Determine the [X, Y] coordinate at the center of the cell enclosing the given text.  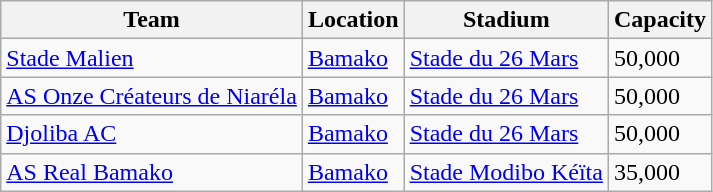
Stadium [506, 20]
AS Real Bamako [152, 172]
Team [152, 20]
Djoliba AC [152, 134]
Location [353, 20]
35,000 [660, 172]
Stade Malien [152, 58]
Stade Modibo Kéïta [506, 172]
AS Onze Créateurs de Niaréla [152, 96]
Capacity [660, 20]
